Extract the (X, Y) coordinate from the center of the cell holding the provided text.  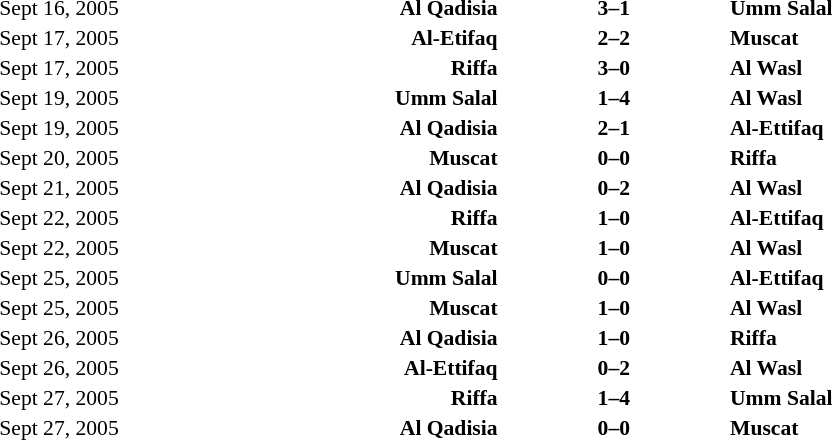
2–1 (614, 128)
Al-Etifaq (310, 38)
2–2 (614, 38)
Al-Ettifaq (310, 368)
3–0 (614, 68)
